Locate the cell with the specified text and output its (x, y) center coordinate. 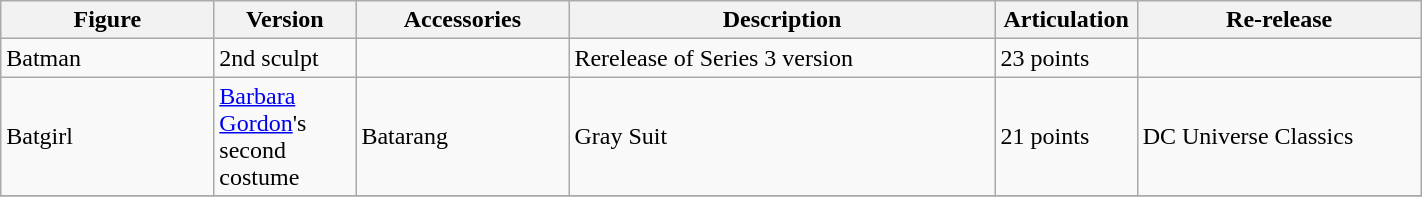
Barbara Gordon's second costume (285, 136)
Batgirl (108, 136)
2nd sculpt (285, 58)
Articulation (1066, 20)
DC Universe Classics (1279, 136)
23 points (1066, 58)
Version (285, 20)
Description (782, 20)
Accessories (462, 20)
Re-release (1279, 20)
Figure (108, 20)
Batarang (462, 136)
Gray Suit (782, 136)
21 points (1066, 136)
Rerelease of Series 3 version (782, 58)
Batman (108, 58)
